Identify which cell holds the provided text, then report its [x, y] central coordinate. 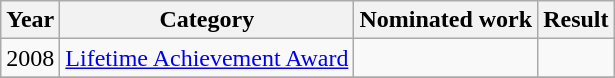
Lifetime Achievement Award [207, 58]
Category [207, 20]
Result [576, 20]
Year [30, 20]
Nominated work [446, 20]
2008 [30, 58]
